Search for the cell housing the specified text and yield its (x, y) center coordinate. 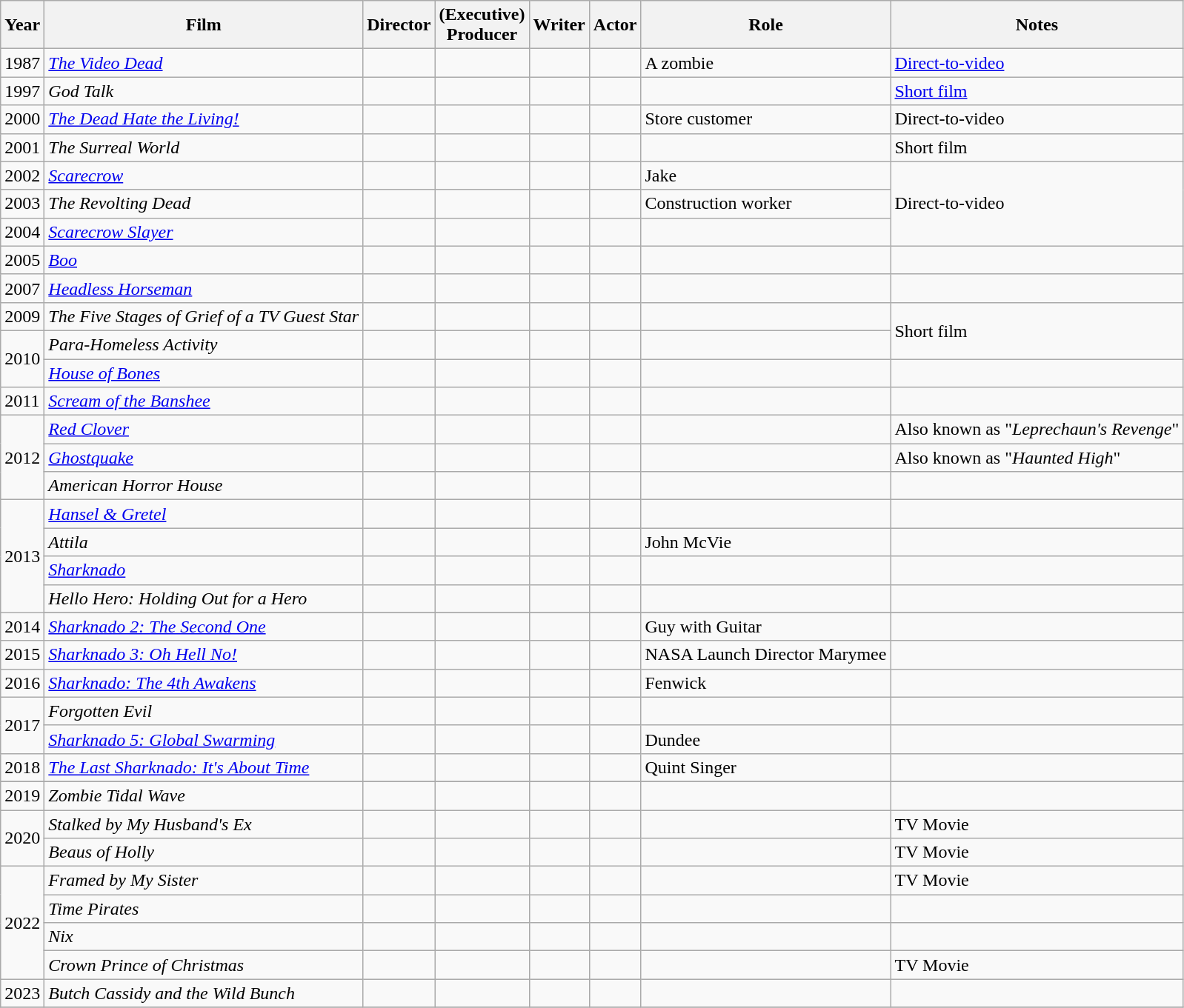
2012 (22, 458)
Para-Homeless Activity (204, 344)
2016 (22, 683)
2003 (22, 204)
Construction worker (766, 204)
2007 (22, 288)
Store customer (766, 119)
Year (22, 25)
Hello Hero: Holding Out for a Hero (204, 598)
Crown Prince of Christmas (204, 965)
Framed by My Sister (204, 881)
Red Clover (204, 430)
NASA Launch Director Marymee (766, 655)
Forgotten Evil (204, 711)
Dundee (766, 739)
2010 (22, 358)
2014 (22, 627)
Film (204, 25)
Sharknado 2: The Second One (204, 627)
Scarecrow (204, 176)
Director (399, 25)
1997 (22, 91)
Scream of the Banshee (204, 401)
Notes (1037, 25)
2001 (22, 147)
Also known as "Haunted High" (1037, 458)
(Executive)Producer (482, 25)
Butch Cassidy and the Wild Bunch (204, 993)
The Surreal World (204, 147)
2019 (22, 795)
The Last Sharknado: It's About Time (204, 767)
Time Pirates (204, 909)
Stalked by My Husband's Ex (204, 824)
Sharknado: The 4th Awakens (204, 683)
2018 (22, 767)
2009 (22, 316)
2022 (22, 923)
Beaus of Holly (204, 852)
1987 (22, 63)
Ghostquake (204, 458)
2015 (22, 655)
Fenwick (766, 683)
Quint Singer (766, 767)
Role (766, 25)
Also known as "Leprechaun's Revenge" (1037, 430)
Nix (204, 937)
2013 (22, 556)
Zombie Tidal Wave (204, 795)
The Five Stages of Grief of a TV Guest Star (204, 316)
Sharknado 5: Global Swarming (204, 739)
American Horror House (204, 486)
2017 (22, 725)
Actor (615, 25)
Sharknado (204, 570)
Sharknado 3: Oh Hell No! (204, 655)
The Video Dead (204, 63)
Hansel & Gretel (204, 514)
Writer (559, 25)
2002 (22, 176)
The Dead Hate the Living! (204, 119)
2005 (22, 260)
Attila (204, 542)
2000 (22, 119)
2011 (22, 401)
A zombie (766, 63)
Guy with Guitar (766, 627)
2020 (22, 838)
2004 (22, 232)
Headless Horseman (204, 288)
Scarecrow Slayer (204, 232)
Boo (204, 260)
House of Bones (204, 373)
John McVie (766, 542)
2023 (22, 993)
God Talk (204, 91)
Jake (766, 176)
The Revolting Dead (204, 204)
